From the cell containing the given text, extract its center point as [X, Y] coordinate. 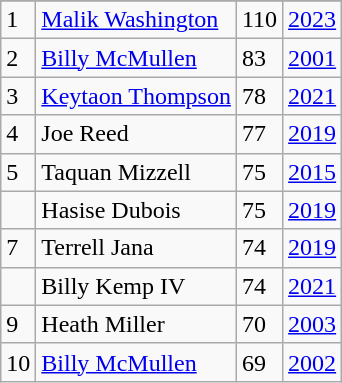
2023 [312, 20]
2003 [312, 324]
77 [259, 134]
7 [18, 248]
110 [259, 20]
2002 [312, 362]
Joe Reed [136, 134]
1 [18, 20]
2015 [312, 172]
83 [259, 58]
9 [18, 324]
10 [18, 362]
Malik Washington [136, 20]
Taquan Mizzell [136, 172]
3 [18, 96]
Billy Kemp IV [136, 286]
70 [259, 324]
Heath Miller [136, 324]
Keytaon Thompson [136, 96]
4 [18, 134]
Hasise Dubois [136, 210]
69 [259, 362]
2 [18, 58]
Terrell Jana [136, 248]
78 [259, 96]
5 [18, 172]
2001 [312, 58]
